Determine the (x, y) coordinate at the center of the cell enclosing the given text.  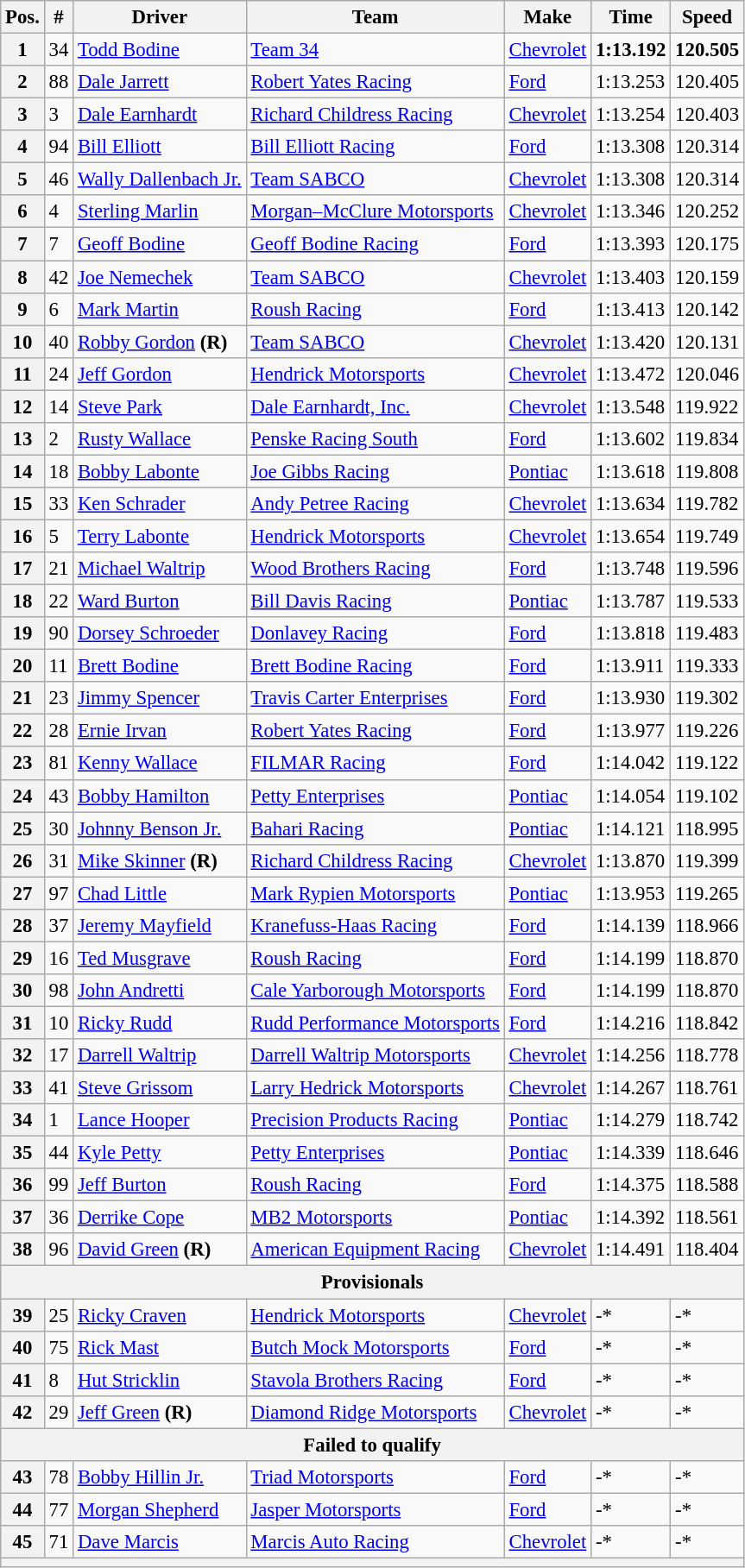
1:13.393 (631, 244)
118.742 (708, 1120)
119.302 (708, 698)
119.922 (708, 406)
119.782 (708, 504)
119.399 (708, 860)
Geoff Bodine (160, 244)
Speed (708, 17)
Ricky Craven (160, 1315)
Brett Bodine Racing (375, 666)
1:13.748 (631, 569)
119.533 (708, 601)
1:13.602 (631, 439)
12 (22, 406)
120.142 (708, 309)
98 (59, 991)
118.995 (708, 828)
Ted Musgrave (160, 958)
Jeff Gordon (160, 374)
120.046 (708, 374)
1:13.403 (631, 277)
Jasper Motorsports (375, 1509)
77 (59, 1509)
Jeff Green (R) (160, 1412)
Wally Dallenbach Jr. (160, 179)
120.131 (708, 342)
Wood Brothers Racing (375, 569)
78 (59, 1477)
1:14.256 (631, 1055)
118.761 (708, 1088)
Bill Davis Racing (375, 601)
Kenny Wallace (160, 764)
1:14.216 (631, 1023)
119.122 (708, 764)
1:14.279 (631, 1120)
American Equipment Racing (375, 1250)
1:13.413 (631, 309)
Dorsey Schroeder (160, 633)
Stavola Brothers Racing (375, 1380)
Failed to qualify (373, 1445)
Jeremy Mayfield (160, 926)
1:13.818 (631, 633)
32 (22, 1055)
118.966 (708, 926)
David Green (R) (160, 1250)
118.778 (708, 1055)
1:13.953 (631, 893)
Morgan–McClure Motorsports (375, 211)
120.505 (708, 50)
Kyle Petty (160, 1153)
Steve Park (160, 406)
1:14.121 (631, 828)
119.834 (708, 439)
1:14.139 (631, 926)
FILMAR Racing (375, 764)
Penske Racing South (375, 439)
Driver (160, 17)
120.252 (708, 211)
1:13.911 (631, 666)
1:14.339 (631, 1153)
Dale Earnhardt, Inc. (375, 406)
Jimmy Spencer (160, 698)
38 (22, 1250)
John Andretti (160, 991)
99 (59, 1185)
Pos. (22, 17)
119.483 (708, 633)
39 (22, 1315)
88 (59, 82)
1:13.253 (631, 82)
1:13.192 (631, 50)
Steve Grissom (160, 1088)
Team (375, 17)
118.646 (708, 1153)
Ricky Rudd (160, 1023)
1:14.375 (631, 1185)
Rick Mast (160, 1347)
19 (22, 633)
# (59, 17)
Bill Elliott (160, 147)
1:13.346 (631, 211)
119.226 (708, 731)
Bobby Labonte (160, 471)
1:13.787 (631, 601)
118.561 (708, 1218)
Dave Marcis (160, 1542)
Ernie Irvan (160, 731)
119.102 (708, 796)
15 (22, 504)
Donlavey Racing (375, 633)
119.749 (708, 536)
1:13.618 (631, 471)
1:13.254 (631, 115)
Ward Burton (160, 601)
Precision Products Racing (375, 1120)
Dale Jarrett (160, 82)
1:13.977 (631, 731)
Marcis Auto Racing (375, 1542)
81 (59, 764)
Andy Petree Racing (375, 504)
119.808 (708, 471)
Kranefuss-Haas Racing (375, 926)
Terry Labonte (160, 536)
Michael Waltrip (160, 569)
Johnny Benson Jr. (160, 828)
27 (22, 893)
Chad Little (160, 893)
Sterling Marlin (160, 211)
46 (59, 179)
119.333 (708, 666)
Mark Rypien Motorsports (375, 893)
Cale Yarborough Motorsports (375, 991)
Ken Schrader (160, 504)
Todd Bodine (160, 50)
1:14.491 (631, 1250)
1:14.054 (631, 796)
120.405 (708, 82)
1:13.420 (631, 342)
45 (22, 1542)
119.596 (708, 569)
118.842 (708, 1023)
Bobby Hamilton (160, 796)
71 (59, 1542)
1:13.930 (631, 698)
MB2 Motorsports (375, 1218)
1:13.870 (631, 860)
Larry Hedrick Motorsports (375, 1088)
Dale Earnhardt (160, 115)
1:14.267 (631, 1088)
118.588 (708, 1185)
Team 34 (375, 50)
Butch Mock Motorsports (375, 1347)
Diamond Ridge Motorsports (375, 1412)
35 (22, 1153)
1:13.634 (631, 504)
Bahari Racing (375, 828)
9 (22, 309)
94 (59, 147)
13 (22, 439)
Darrell Waltrip (160, 1055)
75 (59, 1347)
Triad Motorsports (375, 1477)
1:13.654 (631, 536)
1:13.472 (631, 374)
Morgan Shepherd (160, 1509)
119.265 (708, 893)
Darrell Waltrip Motorsports (375, 1055)
Time (631, 17)
Brett Bodine (160, 666)
Lance Hooper (160, 1120)
120.403 (708, 115)
96 (59, 1250)
Jeff Burton (160, 1185)
Rudd Performance Motorsports (375, 1023)
Provisionals (373, 1282)
20 (22, 666)
1:14.042 (631, 764)
Robby Gordon (R) (160, 342)
90 (59, 633)
Mike Skinner (R) (160, 860)
1:13.548 (631, 406)
Make (547, 17)
Geoff Bodine Racing (375, 244)
Joe Nemechek (160, 277)
118.404 (708, 1250)
1:14.392 (631, 1218)
120.159 (708, 277)
Mark Martin (160, 309)
Rusty Wallace (160, 439)
Hut Stricklin (160, 1380)
Bill Elliott Racing (375, 147)
Derrike Cope (160, 1218)
Travis Carter Enterprises (375, 698)
Bobby Hillin Jr. (160, 1477)
26 (22, 860)
Joe Gibbs Racing (375, 471)
120.175 (708, 244)
97 (59, 893)
